Search for the cell housing the specified text and yield its (X, Y) center coordinate. 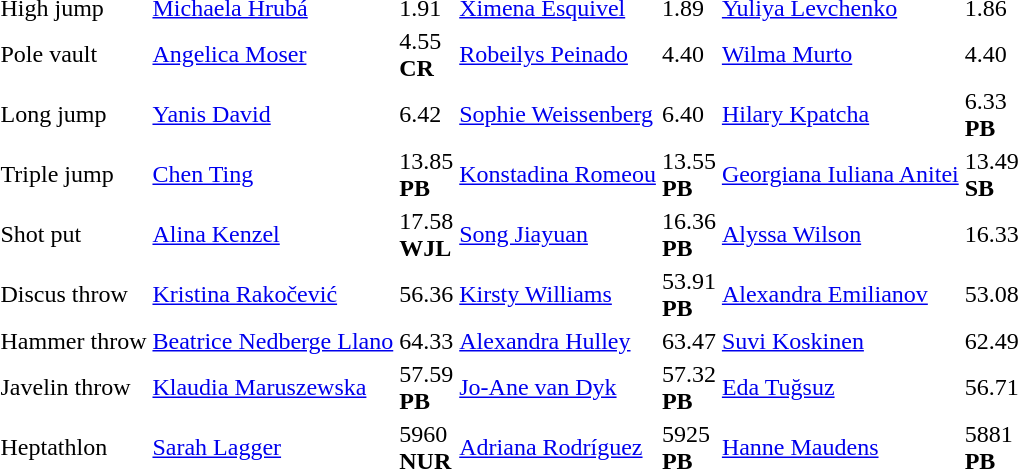
Klaudia Maruszewska (273, 388)
Angelica Moser (273, 54)
Jo-Ane van Dyk (558, 388)
Eda Tuğsuz (840, 388)
Alyssa Wilson (840, 234)
Georgiana Iuliana Anitei (840, 174)
Song Jiayuan (558, 234)
Beatrice Nedberge Llano (273, 341)
17.58 WJL (426, 234)
4.40 (688, 54)
Suvi Koskinen (840, 341)
Alexandra Emilianov (840, 294)
Kristina Rakočević (273, 294)
Yanis David (273, 114)
Kirsty Williams (558, 294)
16.36 PB (688, 234)
56.36 (426, 294)
4.55 CR (426, 54)
Wilma Murto (840, 54)
Alina Kenzel (273, 234)
64.33 (426, 341)
57.32 PB (688, 388)
Alexandra Hulley (558, 341)
Robeilys Peinado (558, 54)
Hilary Kpatcha (840, 114)
13.55 PB (688, 174)
13.85PB (426, 174)
53.91 PB (688, 294)
Sophie Weissenberg (558, 114)
57.59 PB (426, 388)
Chen Ting (273, 174)
6.40 (688, 114)
63.47 (688, 341)
6.42 (426, 114)
Konstadina Romeou (558, 174)
